Search for the cell housing the specified text and yield its (X, Y) center coordinate. 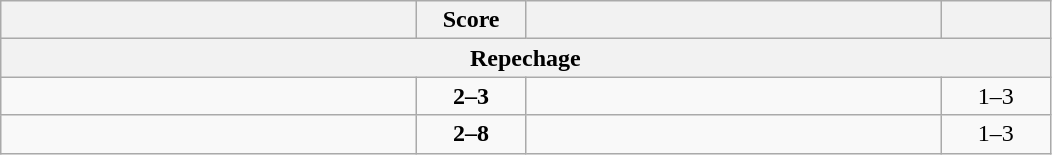
Score (472, 20)
Repechage (526, 58)
2–8 (472, 134)
2–3 (472, 96)
